Pinpoint the cell where the given text exists, returning its (X, Y) midpoint coordinate. 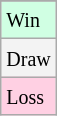
Win (28, 20)
Draw (28, 58)
Loss (28, 96)
